Find where the given text appears and provide that cell's center as (X, Y) coordinate. 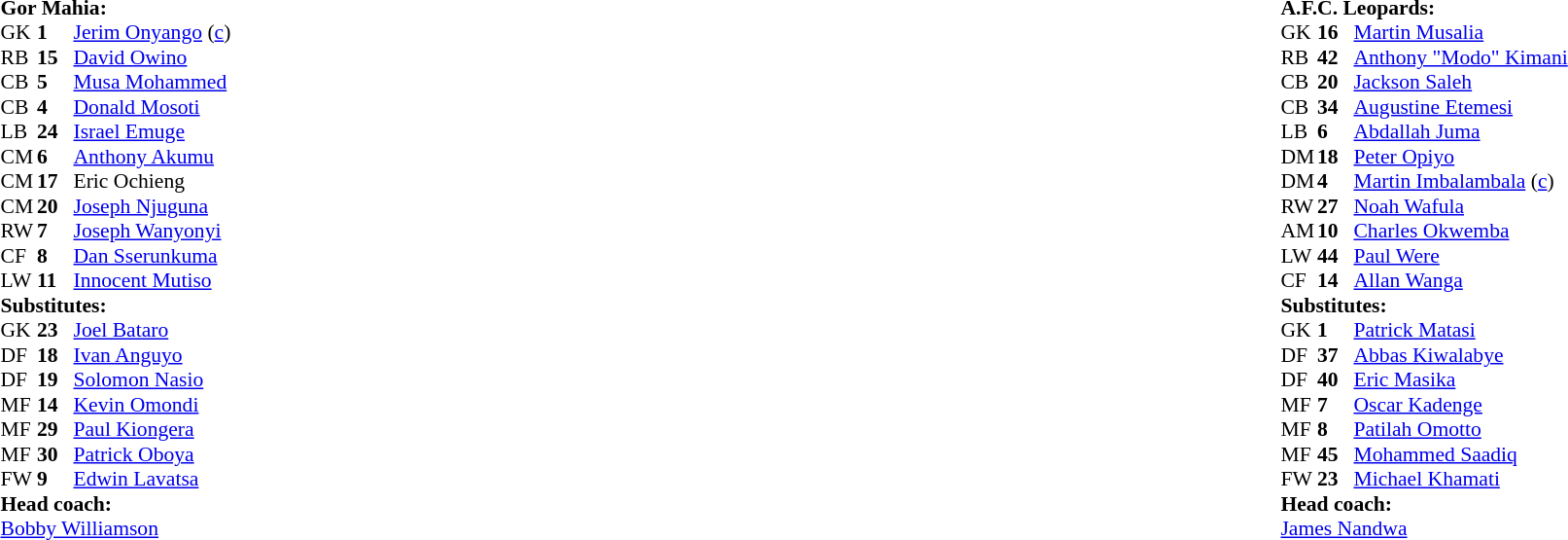
29 (55, 429)
44 (1336, 256)
Innocent Mutiso (153, 281)
30 (55, 454)
Abbas Kiwalabye (1460, 355)
Eric Ochieng (153, 182)
Musa Mohammed (153, 83)
Joel Bataro (153, 330)
37 (1336, 355)
Patrick Oboya (153, 454)
Jerim Onyango (c) (153, 32)
Eric Masika (1460, 380)
Martin Imbalambala (c) (1460, 182)
Paul Were (1460, 256)
Mohammed Saadiq (1460, 454)
Michael Khamati (1460, 480)
34 (1336, 107)
Kevin Omondi (153, 405)
Anthony Akumu (153, 157)
27 (1336, 206)
42 (1336, 57)
Dan Sserunkuma (153, 256)
Augustine Etemesi (1460, 107)
15 (55, 57)
Israel Emuge (153, 131)
9 (55, 480)
5 (55, 83)
Anthony "Modo" Kimani (1460, 57)
24 (55, 131)
Joseph Njuguna (153, 206)
Joseph Wanyonyi (153, 231)
Patrick Matasi (1460, 330)
Abdallah Juma (1460, 131)
Noah Wafula (1460, 206)
Allan Wanga (1460, 281)
AM (1299, 231)
Paul Kiongera (153, 429)
Solomon Nasio (153, 380)
40 (1336, 380)
Donald Mosoti (153, 107)
Charles Okwemba (1460, 231)
David Owino (153, 57)
Peter Opiyo (1460, 157)
10 (1336, 231)
19 (55, 380)
Ivan Anguyo (153, 355)
Oscar Kadenge (1460, 405)
16 (1336, 32)
11 (55, 281)
Edwin Lavatsa (153, 480)
Martin Musalia (1460, 32)
17 (55, 182)
Patilah Omotto (1460, 429)
45 (1336, 454)
Jackson Saleh (1460, 83)
